Determine the (x, y) coordinate at the center of the cell enclosing the given text.  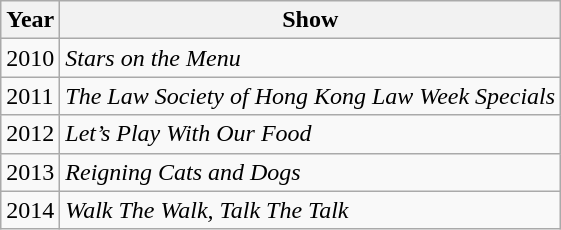
2013 (30, 172)
2012 (30, 134)
Reigning Cats and Dogs (310, 172)
Let’s Play With Our Food (310, 134)
Show (310, 20)
The Law Society of Hong Kong Law Week Specials (310, 96)
Stars on the Menu (310, 58)
Walk The Walk, Talk The Talk (310, 210)
Year (30, 20)
2011 (30, 96)
2014 (30, 210)
2010 (30, 58)
